Locate the cell with the specified text and output its (X, Y) center coordinate. 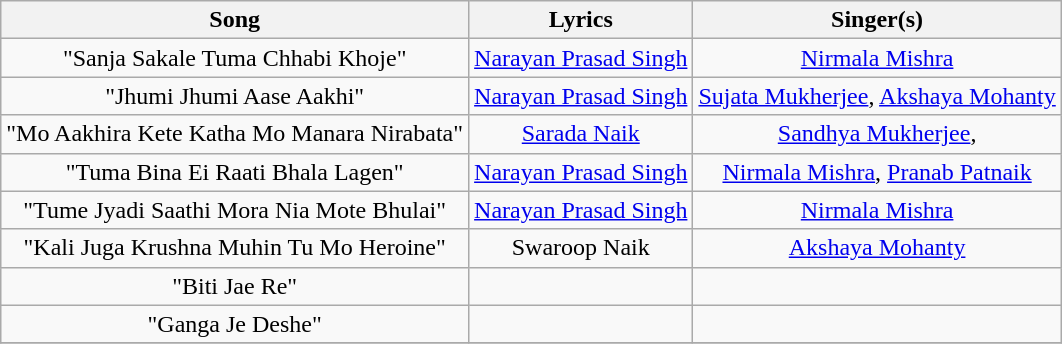
Swaroop Naik (581, 248)
Akshaya Mohanty (877, 248)
Nirmala Mishra, Pranab Patnaik (877, 172)
"Tuma Bina Ei Raati Bhala Lagen" (235, 172)
"Tume Jyadi Saathi Mora Nia Mote Bhulai" (235, 210)
Lyrics (581, 20)
"Jhumi Jhumi Aase Aakhi" (235, 96)
Sandhya Mukherjee, (877, 134)
"Biti Jae Re" (235, 286)
"Kali Juga Krushna Muhin Tu Mo Heroine" (235, 248)
Sujata Mukherjee, Akshaya Mohanty (877, 96)
Sarada Naik (581, 134)
"Sanja Sakale Tuma Chhabi Khoje" (235, 58)
"Mo Aakhira Kete Katha Mo Manara Nirabata" (235, 134)
Song (235, 20)
"Ganga Je Deshe" (235, 324)
Singer(s) (877, 20)
